Search for the cell housing the specified text and yield its [X, Y] center coordinate. 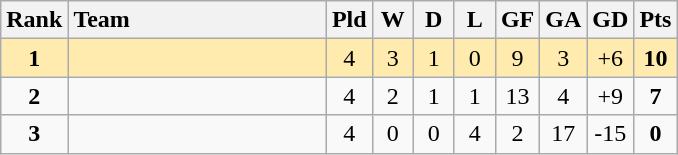
L [474, 20]
GF [517, 20]
Rank [34, 20]
-15 [610, 134]
13 [517, 96]
GA [564, 20]
9 [517, 58]
+9 [610, 96]
+6 [610, 58]
W [392, 20]
10 [656, 58]
7 [656, 96]
GD [610, 20]
17 [564, 134]
D [434, 20]
Pts [656, 20]
Team [198, 20]
Pld [349, 20]
